Detect which cell encompasses the target text, then output its (x, y) center coordinate. 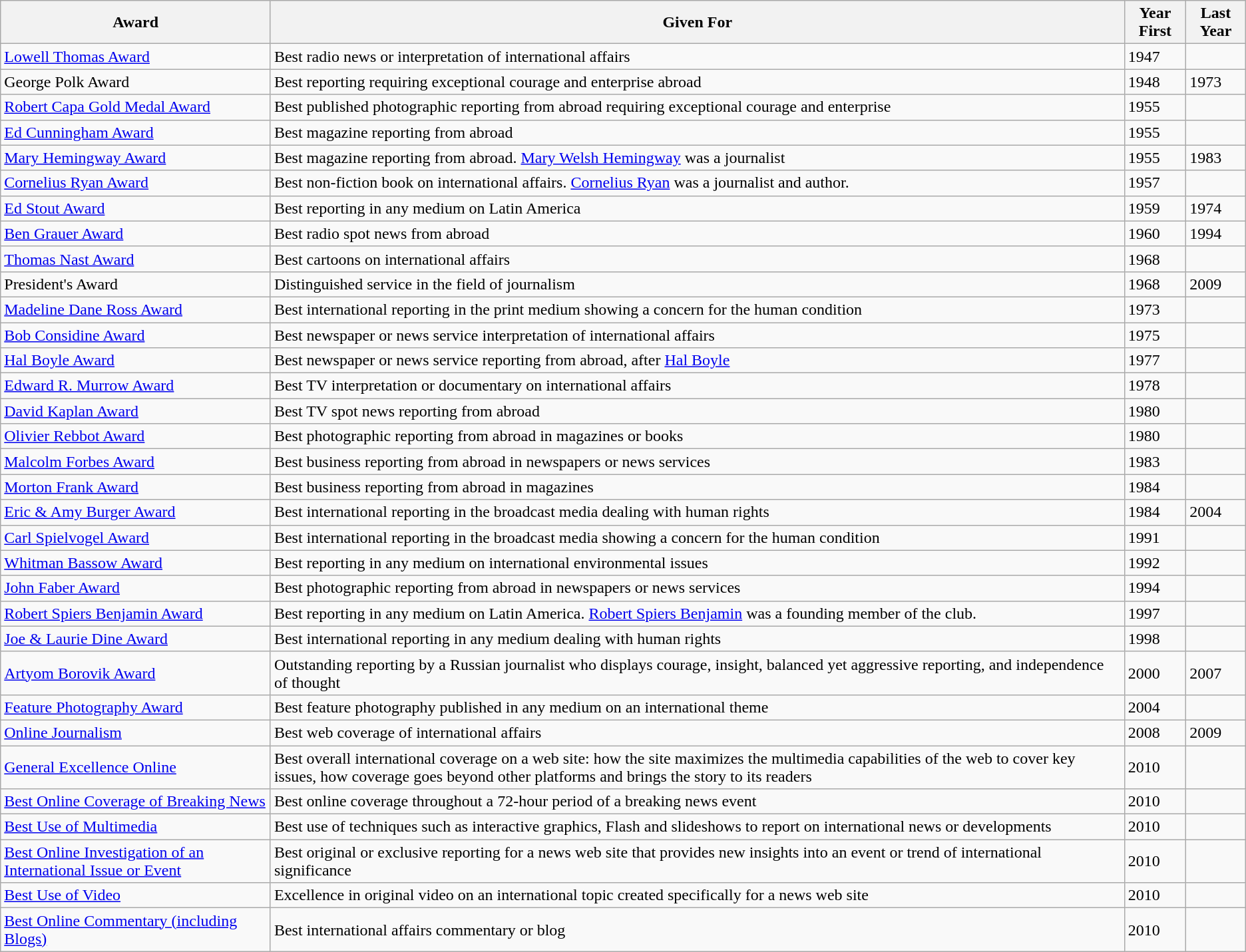
Best Use of Video (136, 895)
Best magazine reporting from abroad (698, 132)
Lowell Thomas Award (136, 57)
Thomas Nast Award (136, 259)
Best reporting in any medium on Latin America (698, 208)
Best photographic reporting from abroad in newspapers or news services (698, 588)
Best business reporting from abroad in magazines (698, 487)
Best magazine reporting from abroad. Mary Welsh Hemingway was a journalist (698, 158)
1948 (1155, 82)
Best radio spot news from abroad (698, 234)
1991 (1155, 538)
1959 (1155, 208)
Feature Photography Award (136, 707)
Best newspaper or news service interpretation of international affairs (698, 335)
Best radio news or interpretation of international affairs (698, 57)
1947 (1155, 57)
Ed Cunningham Award (136, 132)
Best original or exclusive reporting for a news web site that provides new insights into an event or trend of international significance (698, 861)
Best TV spot news reporting from abroad (698, 411)
Cornelius Ryan Award (136, 183)
1974 (1216, 208)
Best international reporting in the broadcast media dealing with human rights (698, 512)
Hal Boyle Award (136, 361)
Ben Grauer Award (136, 234)
1957 (1155, 183)
Best international affairs commentary or blog (698, 930)
Award (136, 23)
Best reporting in any medium on international environmental issues (698, 563)
George Polk Award (136, 82)
Best newspaper or news service reporting from abroad, after Hal Boyle (698, 361)
Best online coverage throughout a 72-hour period of a breaking news event (698, 802)
1977 (1155, 361)
Best international reporting in the print medium showing a concern for the human condition (698, 309)
Best photographic reporting from abroad in magazines or books (698, 436)
Best published photographic reporting from abroad requiring exceptional courage and enterprise (698, 107)
Best international reporting in any medium dealing with human rights (698, 639)
Malcolm Forbes Award (136, 462)
Best reporting in any medium on Latin America. Robert Spiers Benjamin was a founding member of the club. (698, 613)
1960 (1155, 234)
1997 (1155, 613)
Robert Spiers Benjamin Award (136, 613)
Best Use of Multimedia (136, 827)
Ed Stout Award (136, 208)
Best business reporting from abroad in newspapers or news services (698, 462)
Whitman Bassow Award (136, 563)
Mary Hemingway Award (136, 158)
Last Year (1216, 23)
Year First (1155, 23)
2007 (1216, 673)
Robert Capa Gold Medal Award (136, 107)
1998 (1155, 639)
Olivier Rebbot Award (136, 436)
Edward R. Murrow Award (136, 386)
2008 (1155, 732)
Outstanding reporting by a Russian journalist who displays courage, insight, balanced yet aggressive reporting, and independence of thought (698, 673)
Best TV interpretation or documentary on international affairs (698, 386)
Morton Frank Award (136, 487)
David Kaplan Award (136, 411)
Best Online Commentary (including Blogs) (136, 930)
Excellence in original video on an international topic created specifically for a news web site (698, 895)
John Faber Award (136, 588)
1975 (1155, 335)
Distinguished service in the field of journalism (698, 284)
1978 (1155, 386)
Carl Spielvogel Award (136, 538)
1992 (1155, 563)
President's Award (136, 284)
General Excellence Online (136, 766)
Best non-fiction book on international affairs. Cornelius Ryan was a journalist and author. (698, 183)
Online Journalism (136, 732)
Bob Considine Award (136, 335)
Madeline Dane Ross Award (136, 309)
Best cartoons on international affairs (698, 259)
Best international reporting in the broadcast media showing a concern for the human condition (698, 538)
Best web coverage of international affairs (698, 732)
Best Online Coverage of Breaking News (136, 802)
Given For (698, 23)
2000 (1155, 673)
Best reporting requiring exceptional courage and enterprise abroad (698, 82)
Best feature photography published in any medium on an international theme (698, 707)
Eric & Amy Burger Award (136, 512)
Best use of techniques such as interactive graphics, Flash and slideshows to report on international news or developments (698, 827)
Artyom Borovik Award (136, 673)
Joe & Laurie Dine Award (136, 639)
Best Online Investigation of an International Issue or Event (136, 861)
